Return [X, Y] of the center of cell containing provided text 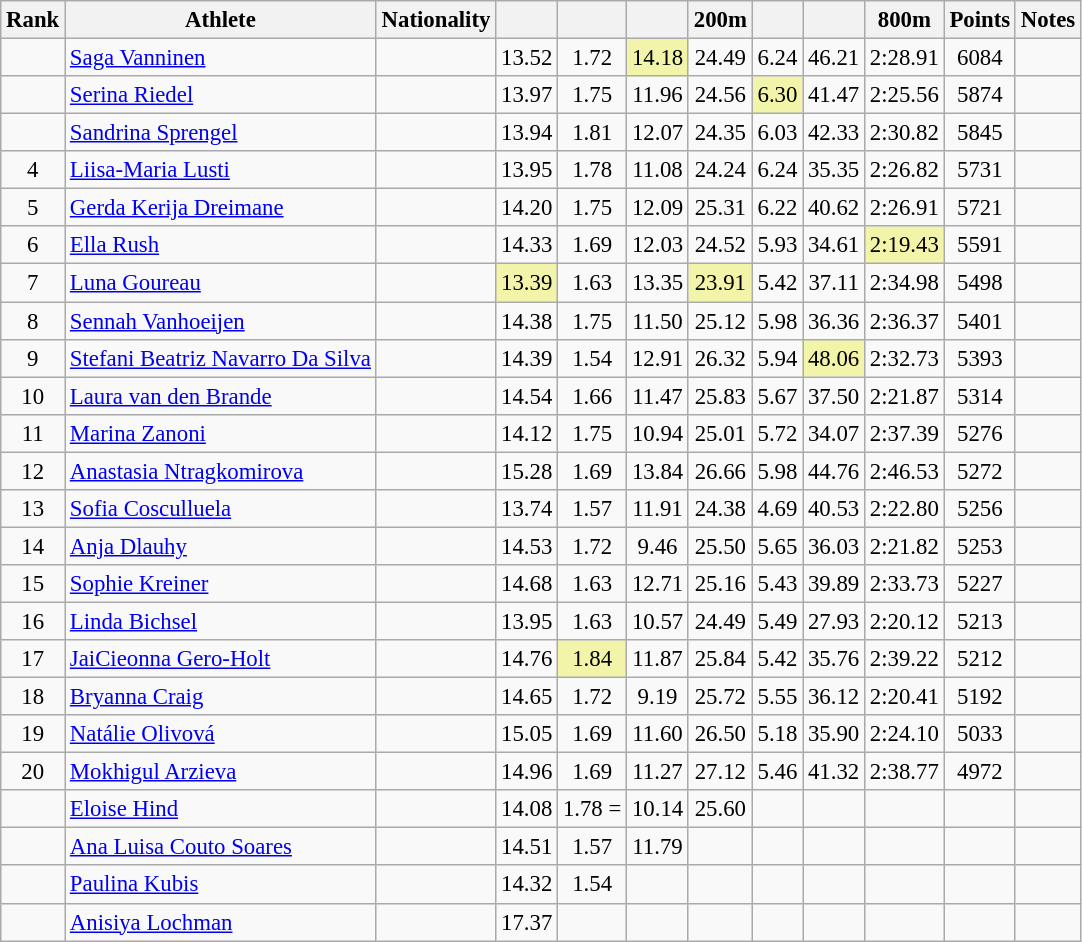
8 [33, 321]
2:22.80 [905, 509]
800m [905, 20]
2:26.82 [905, 170]
5.94 [777, 358]
14.76 [527, 659]
5212 [980, 659]
36.03 [834, 546]
6.03 [777, 133]
2:24.10 [905, 734]
11.91 [658, 509]
14 [33, 546]
5272 [980, 471]
5845 [980, 133]
13.94 [527, 133]
5.18 [777, 734]
2:30.82 [905, 133]
14.20 [527, 208]
5498 [980, 283]
Notes [1048, 20]
5401 [980, 321]
Anja Dlauhy [221, 546]
48.06 [834, 358]
2:36.37 [905, 321]
24.24 [720, 170]
25.12 [720, 321]
14.51 [527, 847]
5253 [980, 546]
5227 [980, 584]
2:28.91 [905, 58]
13.39 [527, 283]
40.62 [834, 208]
5.43 [777, 584]
Serina Riedel [221, 95]
5874 [980, 95]
7 [33, 283]
12 [33, 471]
26.32 [720, 358]
Laura van den Brande [221, 396]
Ella Rush [221, 245]
24.56 [720, 95]
Liisa-Maria Lusti [221, 170]
Eloise Hind [221, 809]
2:37.39 [905, 433]
10 [33, 396]
5.46 [777, 772]
15.05 [527, 734]
23.91 [720, 283]
34.61 [834, 245]
5 [33, 208]
11.27 [658, 772]
2:33.73 [905, 584]
6.22 [777, 208]
41.32 [834, 772]
34.07 [834, 433]
2:20.41 [905, 697]
Bryanna Craig [221, 697]
25.31 [720, 208]
25.50 [720, 546]
15 [33, 584]
14.39 [527, 358]
Sofia Cosculluela [221, 509]
12.03 [658, 245]
5.55 [777, 697]
Sophie Kreiner [221, 584]
1.81 [592, 133]
14.53 [527, 546]
Gerda Kerija Dreimane [221, 208]
2:26.91 [905, 208]
Mokhigul Arzieva [221, 772]
14.38 [527, 321]
Paulina Kubis [221, 885]
2:38.77 [905, 772]
9.19 [658, 697]
Sandrina Sprengel [221, 133]
10.14 [658, 809]
35.35 [834, 170]
11 [33, 433]
36.36 [834, 321]
Anastasia Ntragkomirova [221, 471]
42.33 [834, 133]
14.33 [527, 245]
25.60 [720, 809]
2:21.87 [905, 396]
39.89 [834, 584]
44.76 [834, 471]
16 [33, 621]
2:34.98 [905, 283]
14.08 [527, 809]
40.53 [834, 509]
27.12 [720, 772]
11.08 [658, 170]
14.32 [527, 885]
12.09 [658, 208]
11.60 [658, 734]
9 [33, 358]
2:21.82 [905, 546]
37.50 [834, 396]
2:39.22 [905, 659]
5393 [980, 358]
1.84 [592, 659]
2:32.73 [905, 358]
Anisiya Lochman [221, 922]
2:46.53 [905, 471]
14.54 [527, 396]
24.38 [720, 509]
11.87 [658, 659]
2:25.56 [905, 95]
14.68 [527, 584]
Natálie Olivová [221, 734]
5213 [980, 621]
4 [33, 170]
13.52 [527, 58]
5314 [980, 396]
25.83 [720, 396]
5.49 [777, 621]
6084 [980, 58]
6.30 [777, 95]
Nationality [436, 20]
11.47 [658, 396]
5591 [980, 245]
10.94 [658, 433]
19 [33, 734]
2:19.43 [905, 245]
27.93 [834, 621]
26.50 [720, 734]
Points [980, 20]
17 [33, 659]
25.16 [720, 584]
25.84 [720, 659]
5.65 [777, 546]
13.35 [658, 283]
12.91 [658, 358]
Athlete [221, 20]
17.37 [527, 922]
41.47 [834, 95]
11.79 [658, 847]
24.52 [720, 245]
1.66 [592, 396]
5033 [980, 734]
5.93 [777, 245]
14.18 [658, 58]
24.35 [720, 133]
5.67 [777, 396]
37.11 [834, 283]
Luna Goureau [221, 283]
11.96 [658, 95]
18 [33, 697]
9.46 [658, 546]
Rank [33, 20]
11.50 [658, 321]
13 [33, 509]
25.72 [720, 697]
14.96 [527, 772]
5.72 [777, 433]
15.28 [527, 471]
12.71 [658, 584]
20 [33, 772]
12.07 [658, 133]
5256 [980, 509]
10.57 [658, 621]
JaiCieonna Gero-Holt [221, 659]
Sennah Vanhoeijen [221, 321]
5721 [980, 208]
35.76 [834, 659]
Ana Luisa Couto Soares [221, 847]
36.12 [834, 697]
2:20.12 [905, 621]
14.12 [527, 433]
Linda Bichsel [221, 621]
5731 [980, 170]
4972 [980, 772]
200m [720, 20]
Stefani Beatriz Navarro Da Silva [221, 358]
5276 [980, 433]
13.74 [527, 509]
Marina Zanoni [221, 433]
13.84 [658, 471]
25.01 [720, 433]
26.66 [720, 471]
13.97 [527, 95]
Saga Vanninen [221, 58]
35.90 [834, 734]
4.69 [777, 509]
1.78 = [592, 809]
1.78 [592, 170]
5192 [980, 697]
46.21 [834, 58]
14.65 [527, 697]
6 [33, 245]
